Identify which cell holds the provided text, then report its (x, y) central coordinate. 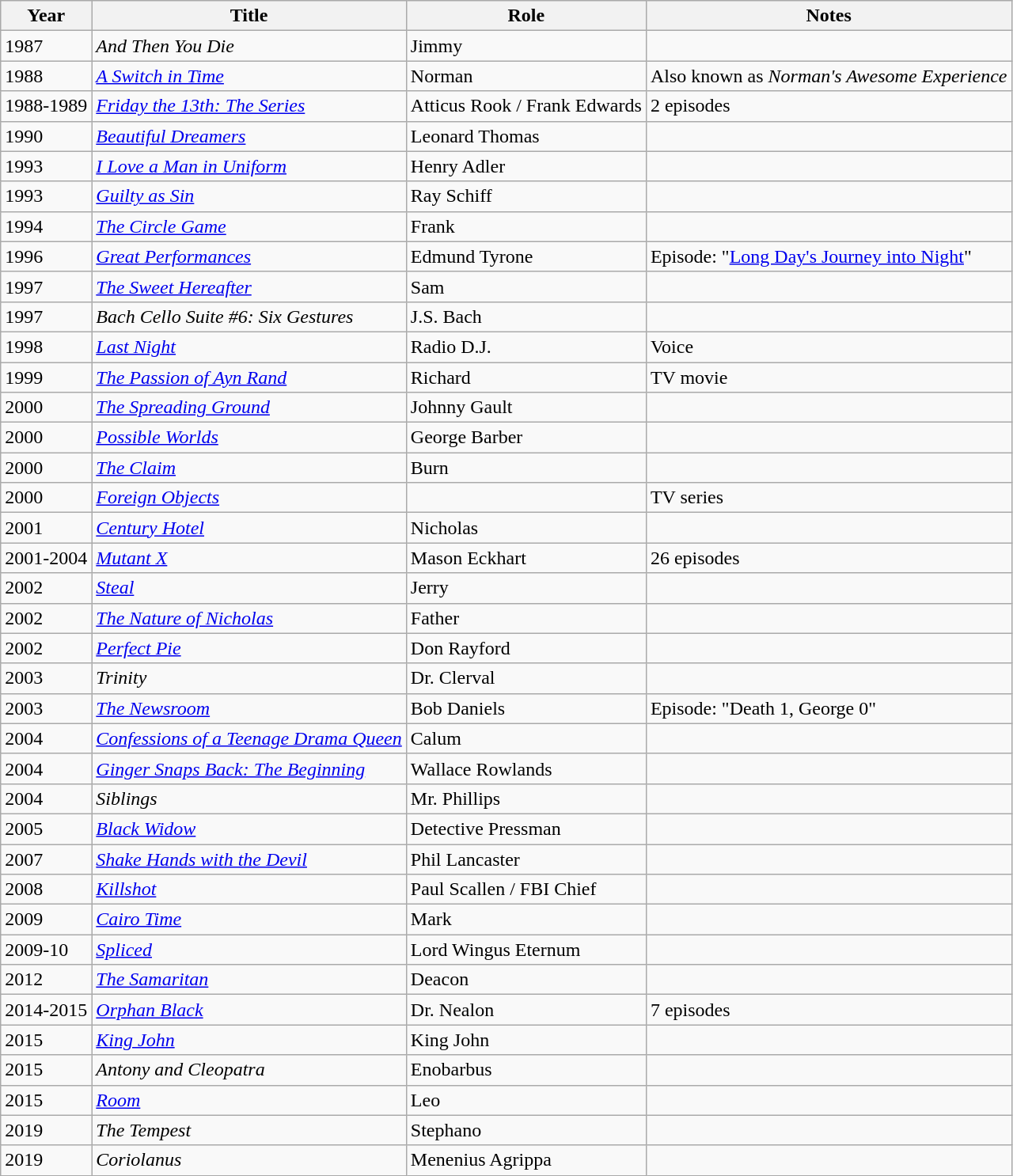
1990 (46, 136)
2007 (46, 859)
1999 (46, 377)
Notes (829, 16)
The Circle Game (249, 226)
The Samaritan (249, 980)
Mark (525, 920)
George Barber (525, 438)
Richard (525, 377)
Leonard Thomas (525, 136)
Shake Hands with the Devil (249, 859)
Foreign Objects (249, 498)
Leo (525, 1100)
Antony and Cleopatra (249, 1070)
Bob Daniels (525, 708)
Beautiful Dreamers (249, 136)
Norman (525, 76)
I Love a Man in Uniform (249, 166)
Title (249, 16)
Father (525, 618)
26 episodes (829, 558)
The Spreading Ground (249, 408)
The Sweet Hereafter (249, 286)
Voice (829, 347)
Also known as Norman's Awesome Experience (829, 76)
Great Performances (249, 256)
Bach Cello Suite #6: Six Gestures (249, 317)
Dr. Clerval (525, 678)
Episode: "Long Day's Journey into Night" (829, 256)
Year (46, 16)
The Tempest (249, 1130)
Jimmy (525, 46)
2012 (46, 980)
2009-10 (46, 950)
Mason Eckhart (525, 558)
A Switch in Time (249, 76)
2005 (46, 829)
Radio D.J. (525, 347)
Confessions of a Teenage Drama Queen (249, 738)
Orphan Black (249, 1010)
The Passion of Ayn Rand (249, 377)
Siblings (249, 799)
Century Hotel (249, 528)
Killshot (249, 890)
The Nature of Nicholas (249, 618)
2008 (46, 890)
Ginger Snaps Back: The Beginning (249, 768)
2009 (46, 920)
Wallace Rowlands (525, 768)
Friday the 13th: The Series (249, 106)
Possible Worlds (249, 438)
Edmund Tyrone (525, 256)
Phil Lancaster (525, 859)
The Claim (249, 468)
Nicholas (525, 528)
1998 (46, 347)
Trinity (249, 678)
Don Rayford (525, 648)
Guilty as Sin (249, 196)
Ray Schiff (525, 196)
Enobarbus (525, 1070)
TV series (829, 498)
2014-2015 (46, 1010)
Room (249, 1100)
The Newsroom (249, 708)
Lord Wingus Eternum (525, 950)
2001-2004 (46, 558)
And Then You Die (249, 46)
2 episodes (829, 106)
Spliced (249, 950)
1987 (46, 46)
Frank (525, 226)
7 episodes (829, 1010)
Mr. Phillips (525, 799)
Burn (525, 468)
Mutant X (249, 558)
1996 (46, 256)
1988-1989 (46, 106)
Paul Scallen / FBI Chief (525, 890)
Detective Pressman (525, 829)
Last Night (249, 347)
Atticus Rook / Frank Edwards (525, 106)
Black Widow (249, 829)
2001 (46, 528)
Dr. Nealon (525, 1010)
1994 (46, 226)
Johnny Gault (525, 408)
Episode: "Death 1, George 0" (829, 708)
Role (525, 16)
J.S. Bach (525, 317)
Jerry (525, 588)
TV movie (829, 377)
Stephano (525, 1130)
1988 (46, 76)
Calum (525, 738)
Perfect Pie (249, 648)
Coriolanus (249, 1160)
Sam (525, 286)
Steal (249, 588)
Deacon (525, 980)
Menenius Agrippa (525, 1160)
Henry Adler (525, 166)
Cairo Time (249, 920)
